Determine the [X, Y] coordinate at the center of the cell enclosing the given text.  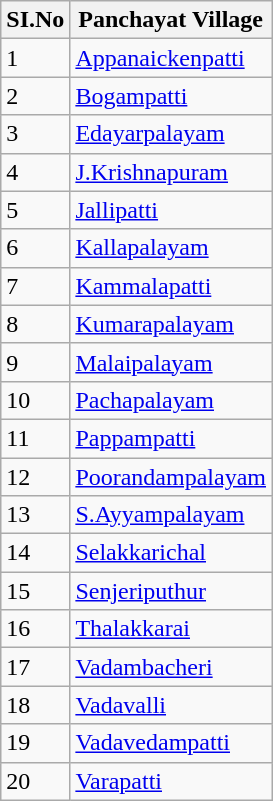
Vadambacheri [171, 667]
Senjeriputhur [171, 591]
J.Krishnapuram [171, 172]
4 [36, 172]
11 [36, 438]
20 [36, 781]
14 [36, 553]
Bogampatti [171, 96]
13 [36, 515]
15 [36, 591]
Vadavedampatti [171, 743]
5 [36, 210]
3 [36, 134]
Poorandampalayam [171, 477]
18 [36, 705]
6 [36, 248]
Varapatti [171, 781]
Pachapalayam [171, 400]
SI.No [36, 20]
Kallapalayam [171, 248]
Appanaickenpatti [171, 58]
1 [36, 58]
Thalakkarai [171, 629]
Malaipalayam [171, 362]
Panchayat Village [171, 20]
Edayarpalayam [171, 134]
8 [36, 324]
Kumarapalayam [171, 324]
Jallipatti [171, 210]
16 [36, 629]
10 [36, 400]
S.Ayyampalayam [171, 515]
12 [36, 477]
17 [36, 667]
Selakkarichal [171, 553]
9 [36, 362]
7 [36, 286]
19 [36, 743]
Vadavalli [171, 705]
2 [36, 96]
Pappampatti [171, 438]
Kammalapatti [171, 286]
